Return the (X, Y) coordinate for the center point of the cell that contains the specified text.  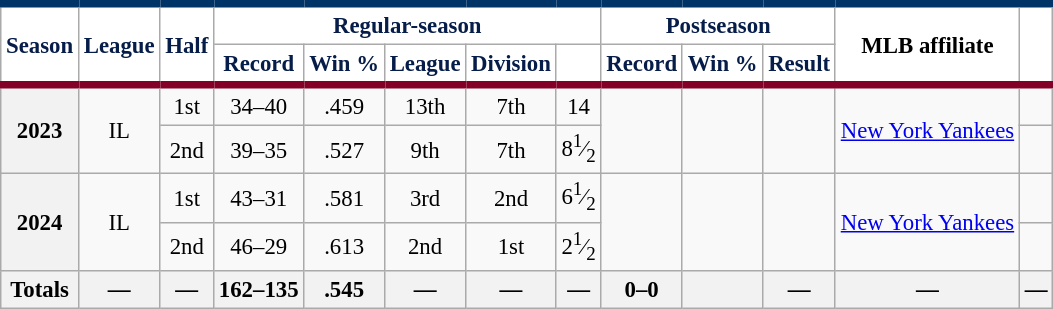
0–0 (642, 289)
Postseason (718, 24)
3rd (424, 198)
39–35 (259, 150)
Half (187, 44)
.459 (344, 106)
.613 (344, 246)
.581 (344, 198)
46–29 (259, 246)
34–40 (259, 106)
.527 (344, 150)
Division (511, 66)
13th (424, 106)
Season (40, 44)
.545 (344, 289)
Result (800, 66)
162–135 (259, 289)
2023 (40, 130)
21⁄2 (578, 246)
43–31 (259, 198)
61⁄2 (578, 198)
Regular-season (408, 24)
9th (424, 150)
81⁄2 (578, 150)
Totals (40, 289)
14 (578, 106)
2024 (40, 222)
MLB affiliate (927, 44)
